Find where the given text appears and provide that cell's center as [x, y] coordinate. 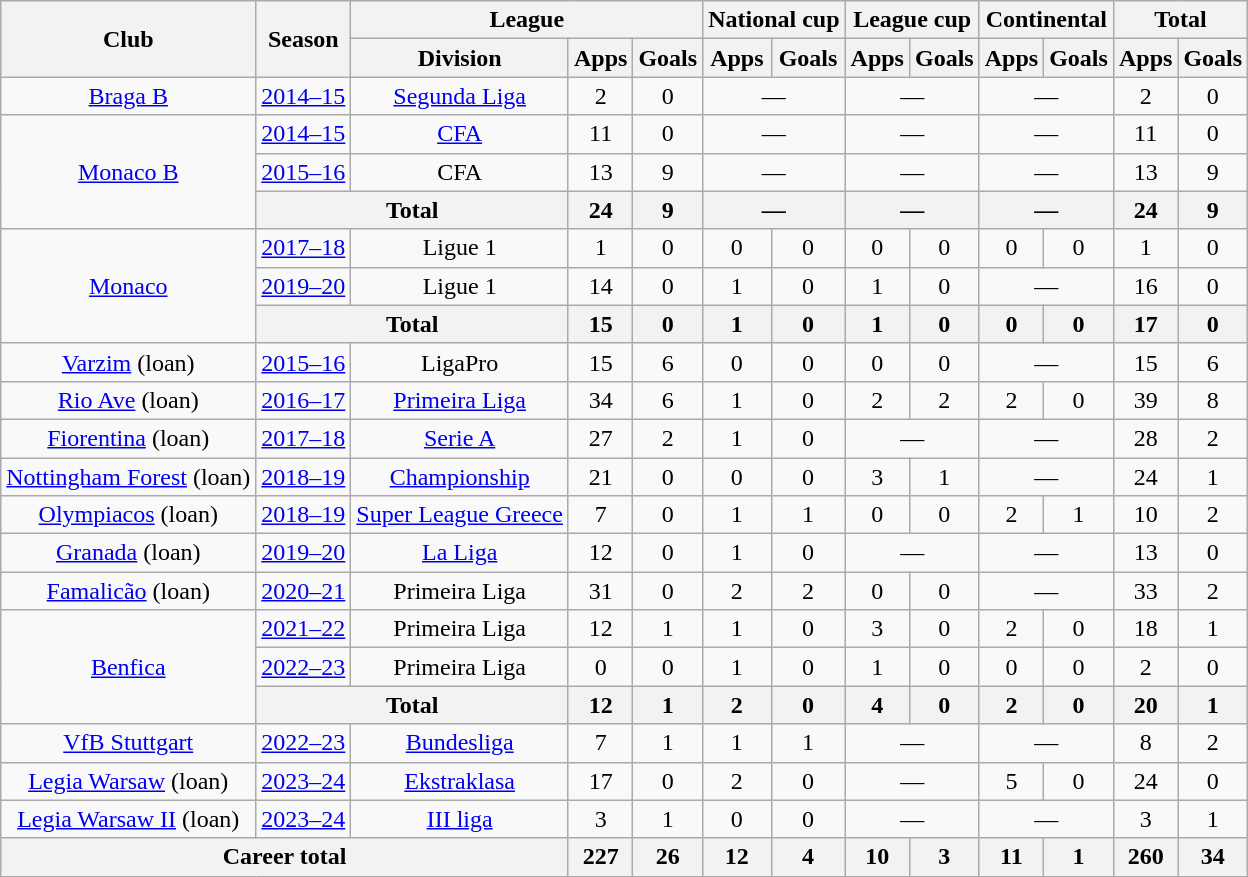
260 [1145, 857]
Braga B [128, 96]
Serie A [460, 438]
La Liga [460, 553]
Granada (loan) [128, 553]
14 [600, 286]
Rio Ave (loan) [128, 400]
Olympiacos (loan) [128, 515]
27 [600, 438]
III liga [460, 819]
Fiorentina (loan) [128, 438]
Segunda Liga [460, 96]
Championship [460, 477]
28 [1145, 438]
20 [1145, 705]
Famalicão (loan) [128, 591]
21 [600, 477]
Varzim (loan) [128, 362]
Career total [285, 857]
Division [460, 58]
2020–21 [304, 591]
Club [128, 39]
Nottingham Forest (loan) [128, 477]
2016–17 [304, 400]
Legia Warsaw (loan) [128, 781]
Monaco [128, 286]
39 [1145, 400]
Bundesliga [460, 743]
Continental [1046, 20]
League [527, 20]
18 [1145, 629]
Monaco B [128, 172]
Ekstraklasa [460, 781]
League cup [912, 20]
31 [600, 591]
26 [668, 857]
2021–22 [304, 629]
LigaPro [460, 362]
Benfica [128, 667]
National cup [774, 20]
Super League Greece [460, 515]
VfB Stuttgart [128, 743]
16 [1145, 286]
5 [1011, 781]
33 [1145, 591]
Legia Warsaw II (loan) [128, 819]
227 [600, 857]
Season [304, 39]
